Detect which cell encompasses the target text, then output its [X, Y] center coordinate. 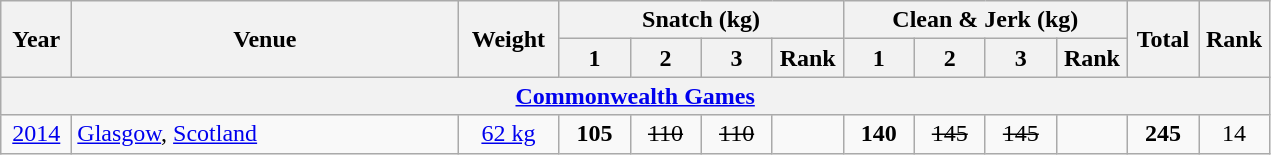
245 [1162, 134]
Clean & Jerk (kg) [985, 20]
14 [1234, 134]
Total [1162, 39]
Glasgow, Scotland [265, 134]
Commonwealth Games [636, 96]
Year [36, 39]
Weight [508, 39]
105 [594, 134]
62 kg [508, 134]
Venue [265, 39]
140 [878, 134]
2014 [36, 134]
Snatch (kg) [701, 20]
